Locate the cell with the specified text and output its (X, Y) center coordinate. 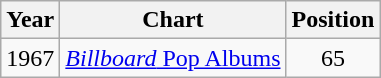
65 (333, 58)
Year (30, 20)
Billboard Pop Albums (173, 58)
Chart (173, 20)
Position (333, 20)
1967 (30, 58)
